From the cell containing the given text, extract its center point as [x, y] coordinate. 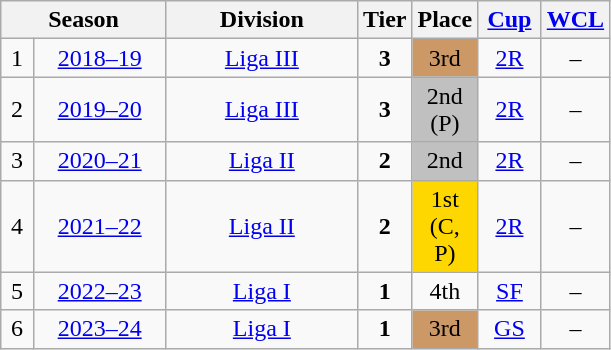
2020–21 [100, 161]
2021–22 [100, 226]
2022–23 [100, 291]
1st (C, P) [445, 226]
Tier [384, 20]
2019–20 [100, 110]
2018–19 [100, 58]
Season [84, 20]
4 [17, 226]
Division [262, 20]
2023–24 [100, 329]
4th [445, 291]
2nd [445, 161]
6 [17, 329]
2nd (P) [445, 110]
SF [510, 291]
5 [17, 291]
GS [510, 329]
WCL [575, 20]
Cup [510, 20]
Place [445, 20]
